Output the (x, y) coordinate of the center of the cell containing the given text.  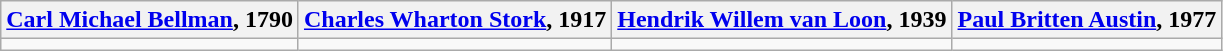
Charles Wharton Stork, 1917 (454, 20)
Hendrik Willem van Loon, 1939 (782, 20)
Paul Britten Austin, 1977 (1087, 20)
Carl Michael Bellman, 1790 (150, 20)
